Locate the cell with the specified text and output its (X, Y) center coordinate. 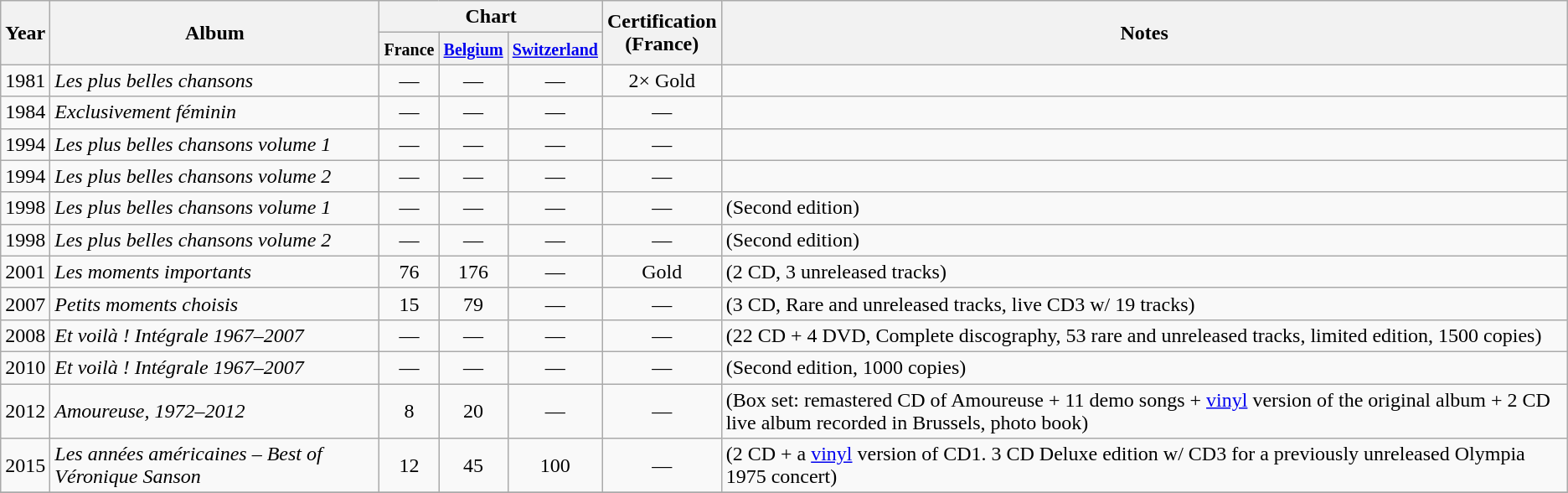
1984 (25, 112)
(Second edition, 1000 copies) (1144, 367)
Les moments importants (214, 272)
79 (473, 304)
8 (409, 411)
Belgium (473, 49)
2012 (25, 411)
2010 (25, 367)
12 (409, 466)
(22 CD + 4 DVD, Complete discography, 53 rare and unreleased tracks, limited edition, 1500 copies) (1144, 335)
Certification (France) (662, 33)
Album (214, 33)
176 (473, 272)
(2 CD + a vinyl version of CD1. 3 CD Deluxe edition w/ CD3 for a previously unreleased Olympia 1975 concert) (1144, 466)
1981 (25, 80)
Petits moments choisis (214, 304)
2007 (25, 304)
Les années américaines – Best of Véronique Sanson (214, 466)
2× Gold (662, 80)
45 (473, 466)
(2 CD, 3 unreleased tracks) (1144, 272)
2015 (25, 466)
Chart (491, 17)
Year (25, 33)
Les plus belles chansons (214, 80)
(Box set: remastered CD of Amoureuse + 11 demo songs + vinyl version of the original album + 2 CD live album recorded in Brussels, photo book) (1144, 411)
2008 (25, 335)
Exclusivement féminin (214, 112)
Amoureuse, 1972–2012 (214, 411)
100 (554, 466)
15 (409, 304)
20 (473, 411)
(3 CD, Rare and unreleased tracks, live CD3 w/ 19 tracks) (1144, 304)
76 (409, 272)
Notes (1144, 33)
Switzerland (554, 49)
France (409, 49)
2001 (25, 272)
Gold (662, 272)
